Search for the cell housing the specified text and yield its [X, Y] center coordinate. 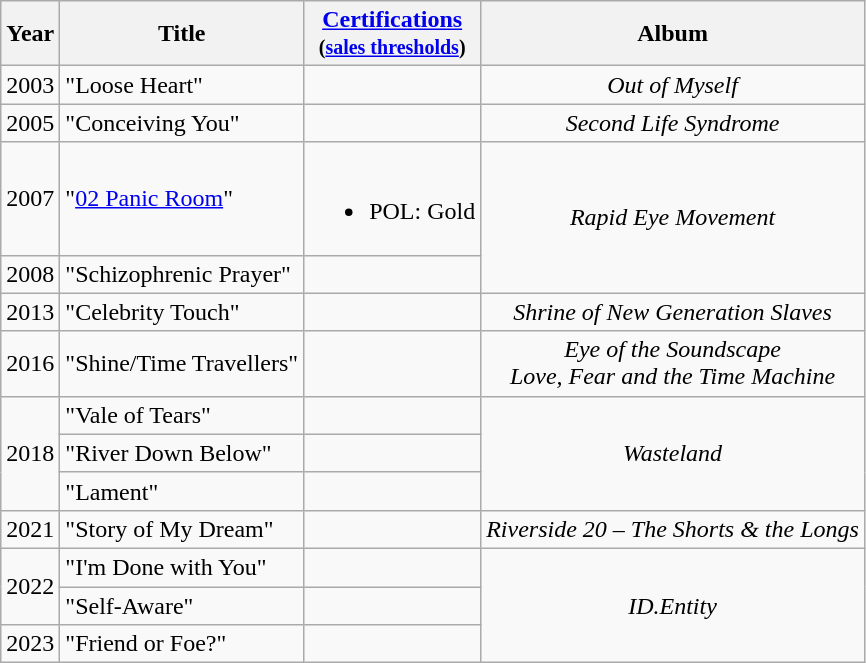
"Story of My Dream" [182, 529]
"River Down Below" [182, 453]
Riverside 20 – The Shorts & the Longs [673, 529]
2018 [30, 453]
Out of Myself [673, 85]
2022 [30, 586]
Album [673, 34]
ID.Entity [673, 605]
2005 [30, 123]
Eye of the SoundscapeLove, Fear and the Time Machine [673, 364]
"Loose Heart" [182, 85]
2007 [30, 198]
"Vale of Tears" [182, 415]
"Shine/Time Travellers" [182, 364]
"Celebrity Touch" [182, 312]
Shrine of New Generation Slaves [673, 312]
Rapid Eye Movement [673, 218]
2016 [30, 364]
"Schizophrenic Prayer" [182, 274]
2008 [30, 274]
2023 [30, 644]
Wasteland [673, 453]
2003 [30, 85]
2013 [30, 312]
Second Life Syndrome [673, 123]
"I'm Done with You" [182, 567]
"02 Panic Room" [182, 198]
2021 [30, 529]
"Self-Aware" [182, 605]
Year [30, 34]
Title [182, 34]
"Friend or Foe?" [182, 644]
"Lament" [182, 491]
"Conceiving You" [182, 123]
POL: Gold [392, 198]
Certifications(sales thresholds) [392, 34]
